From the cell containing the given text, extract its center point as [X, Y] coordinate. 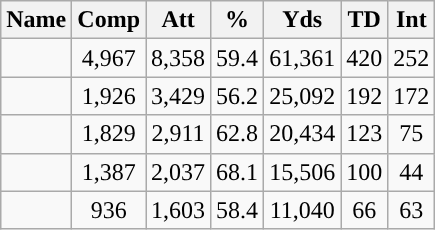
Int [412, 20]
75 [412, 134]
2,911 [178, 134]
1,829 [109, 134]
1,603 [178, 210]
62.8 [238, 134]
15,506 [302, 172]
56.2 [238, 96]
68.1 [238, 172]
63 [412, 210]
252 [412, 58]
936 [109, 210]
11,040 [302, 210]
3,429 [178, 96]
1,926 [109, 96]
59.4 [238, 58]
58.4 [238, 210]
Comp [109, 20]
20,434 [302, 134]
44 [412, 172]
4,967 [109, 58]
Yds [302, 20]
Att [178, 20]
61,361 [302, 58]
% [238, 20]
123 [364, 134]
66 [364, 210]
2,037 [178, 172]
8,358 [178, 58]
TD [364, 20]
420 [364, 58]
25,092 [302, 96]
100 [364, 172]
172 [412, 96]
Name [36, 20]
192 [364, 96]
1,387 [109, 172]
